Return (x, y) of the center of cell containing provided text 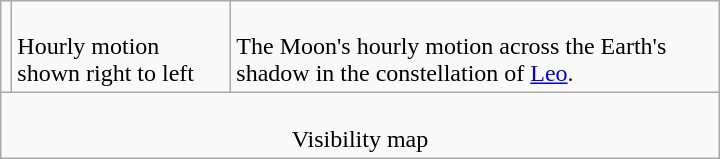
Visibility map (360, 126)
The Moon's hourly motion across the Earth's shadow in the constellation of Leo. (475, 47)
Hourly motion shown right to left (122, 47)
